Output the (X, Y) coordinate of the center of the cell containing the given text.  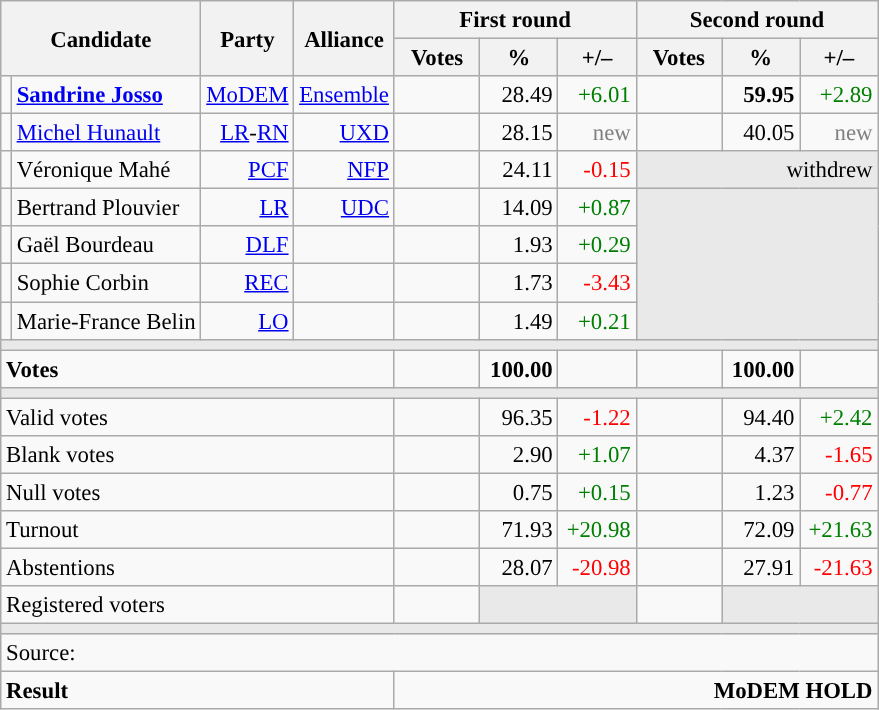
27.91 (761, 567)
71.93 (519, 530)
24.11 (519, 170)
Turnout (198, 530)
72.09 (761, 530)
1.23 (761, 492)
-3.43 (597, 283)
First round (515, 20)
Alliance (344, 38)
-0.15 (597, 170)
+6.01 (597, 95)
Sandrine Josso (106, 95)
28.07 (519, 567)
LR (248, 208)
Second round (757, 20)
-1.22 (597, 417)
28.49 (519, 95)
+0.87 (597, 208)
+2.42 (839, 417)
UXD (344, 133)
MoDEM (248, 95)
PCF (248, 170)
DLF (248, 245)
NFP (344, 170)
94.40 (761, 417)
0.75 (519, 492)
+2.89 (839, 95)
Sophie Corbin (106, 283)
Véronique Mahé (106, 170)
96.35 (519, 417)
Source: (440, 653)
Abstentions (198, 567)
Candidate (101, 38)
4.37 (761, 455)
-20.98 (597, 567)
14.09 (519, 208)
Michel Hunault (106, 133)
2.90 (519, 455)
1.49 (519, 321)
59.95 (761, 95)
Null votes (198, 492)
-0.77 (839, 492)
Party (248, 38)
MoDEM HOLD (636, 691)
Registered voters (198, 605)
+20.98 (597, 530)
28.15 (519, 133)
+1.07 (597, 455)
40.05 (761, 133)
Valid votes (198, 417)
+0.21 (597, 321)
Gaël Bourdeau (106, 245)
+0.29 (597, 245)
1.73 (519, 283)
Ensemble (344, 95)
LO (248, 321)
Blank votes (198, 455)
Result (198, 691)
LR-RN (248, 133)
1.93 (519, 245)
Bertrand Plouvier (106, 208)
-21.63 (839, 567)
REC (248, 283)
UDC (344, 208)
+21.63 (839, 530)
-1.65 (839, 455)
+0.15 (597, 492)
withdrew (757, 170)
Marie-France Belin (106, 321)
